Return the (x, y) coordinate for the center point of the cell that contains the specified text.  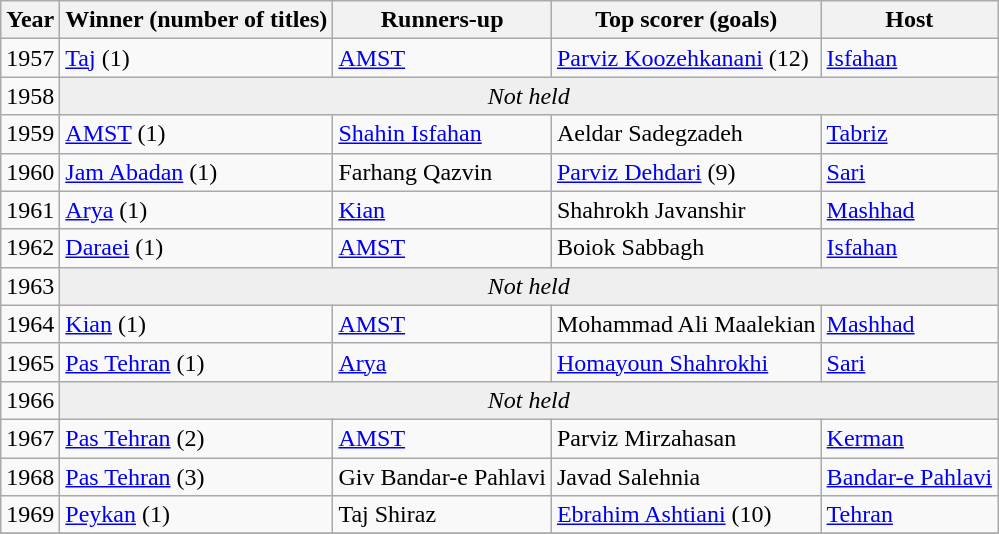
Parviz Koozehkanani (12) (686, 58)
Shahin Isfahan (442, 134)
Arya (1) (196, 210)
Homayoun Shahrokhi (686, 362)
Kian (1) (196, 324)
Kian (442, 210)
1962 (30, 248)
Taj Shiraz (442, 515)
1959 (30, 134)
1969 (30, 515)
Peykan (1) (196, 515)
Ebrahim Ashtiani (10) (686, 515)
Javad Salehnia (686, 477)
1964 (30, 324)
Host (910, 20)
Jam Abadan (1) (196, 172)
Top scorer (goals) (686, 20)
Farhang Qazvin (442, 172)
1963 (30, 286)
Taj (1) (196, 58)
1968 (30, 477)
Pas Tehran (1) (196, 362)
Year (30, 20)
Pas Tehran (2) (196, 438)
Mohammad Ali Maalekian (686, 324)
Tehran (910, 515)
Boiok Sabbagh (686, 248)
1965 (30, 362)
Arya (442, 362)
1957 (30, 58)
AMST (1) (196, 134)
Winner (number of titles) (196, 20)
1958 (30, 96)
Shahrokh Javanshir (686, 210)
1961 (30, 210)
Daraei (1) (196, 248)
Aeldar Sadegzadeh (686, 134)
1960 (30, 172)
Kerman (910, 438)
Tabriz (910, 134)
1967 (30, 438)
Pas Tehran (3) (196, 477)
Giv Bandar-e Pahlavi (442, 477)
Runners-up (442, 20)
Bandar-e Pahlavi (910, 477)
Parviz Mirzahasan (686, 438)
1966 (30, 400)
Parviz Dehdari (9) (686, 172)
